Identify which cell holds the provided text, then report its (X, Y) central coordinate. 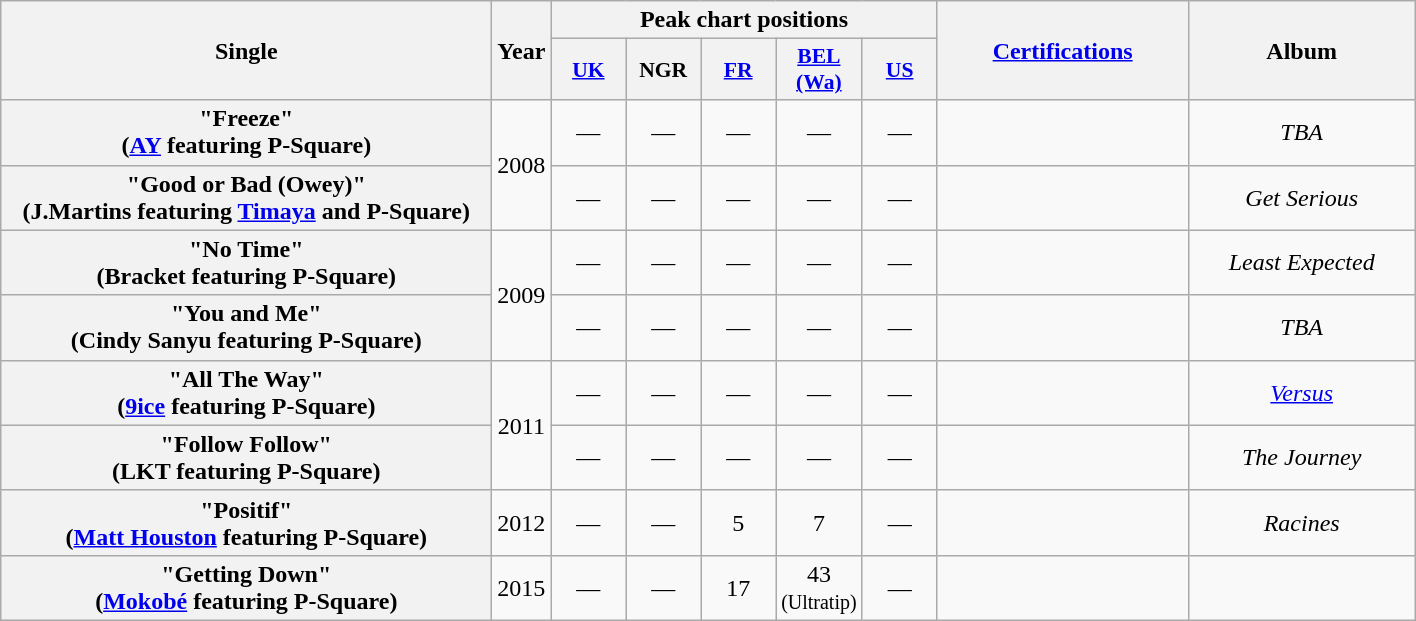
5 (738, 522)
2008 (522, 165)
Least Expected (1302, 262)
7 (820, 522)
Certifications (1062, 50)
Peak chart positions (744, 20)
2015 (522, 588)
Versus (1302, 392)
"Follow Follow"(LKT featuring P-Square) (246, 458)
BEL (Wa) (820, 70)
NGR (664, 70)
UK (588, 70)
Single (246, 50)
The Journey (1302, 458)
2012 (522, 522)
"No Time"(Bracket featuring P-Square) (246, 262)
43(Ultratip) (820, 588)
Album (1302, 50)
Racines (1302, 522)
US (900, 70)
"Good or Bad (Owey)"(J.Martins featuring Timaya and P-Square) (246, 198)
2011 (522, 425)
2009 (522, 295)
"You and Me"(Cindy Sanyu featuring P-Square) (246, 328)
"Positif"(Matt Houston featuring P-Square) (246, 522)
"Getting Down"(Mokobé featuring P-Square) (246, 588)
"All The Way"(9ice featuring P-Square) (246, 392)
"Freeze"(AY featuring P-Square) (246, 132)
Get Serious (1302, 198)
17 (738, 588)
Year (522, 50)
FR (738, 70)
